Extract the [X, Y] coordinate from the center of the cell holding the provided text.  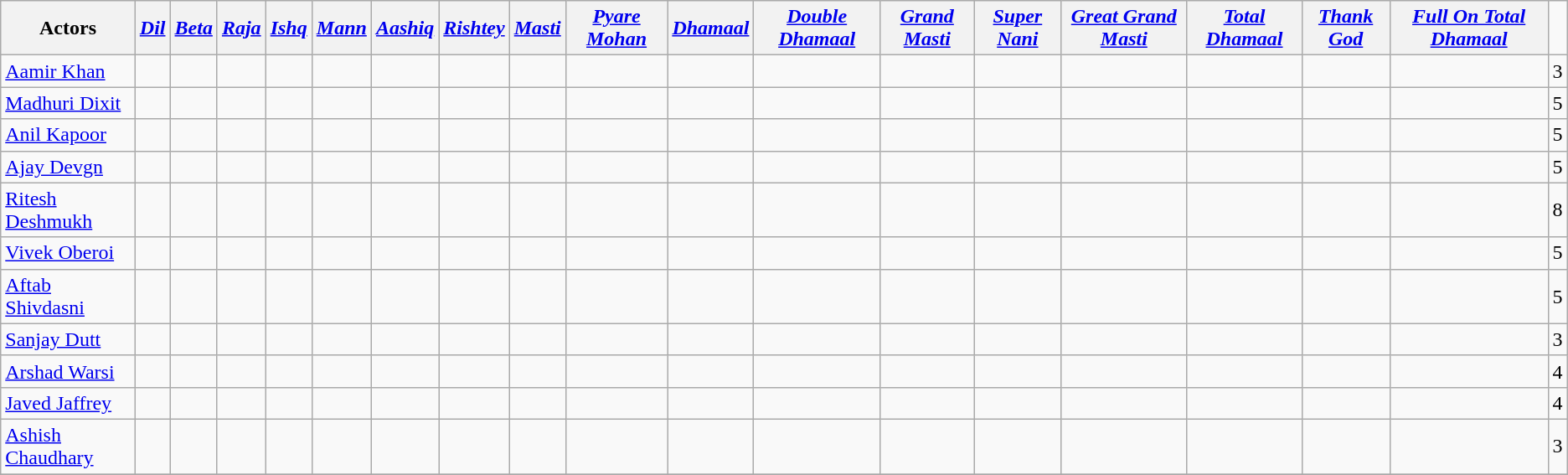
Super Nani [1017, 28]
Full On Total Dhamaal [1469, 28]
8 [1558, 209]
Ishq [288, 28]
Mann [342, 28]
Dhamaal [710, 28]
Ritesh Deshmukh [69, 209]
Great Grand Masti [1124, 28]
Double Dhamaal [817, 28]
Aashiq [405, 28]
Total Dhamaal [1245, 28]
Thank God [1345, 28]
Grand Masti [926, 28]
Vivek Oberoi [69, 253]
Aftab Shivdasni [69, 297]
Beta [193, 28]
Rishtey [474, 28]
Anil Kapoor [69, 135]
Masti [538, 28]
Madhuri Dixit [69, 103]
Arshad Warsi [69, 371]
Dil [152, 28]
Javed Jaffrey [69, 403]
Ashish Chaudhary [69, 446]
Ajay Devgn [69, 167]
Pyare Mohan [616, 28]
Raja [241, 28]
Aamir Khan [69, 71]
Actors [69, 28]
Sanjay Dutt [69, 339]
